Search for the cell housing the specified text and yield its (X, Y) center coordinate. 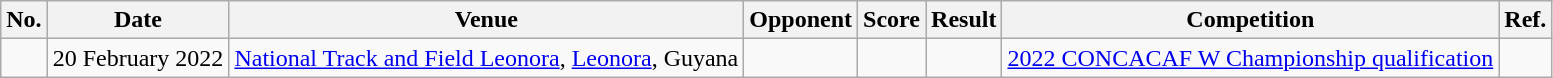
Opponent (801, 20)
Venue (486, 20)
Competition (1250, 20)
20 February 2022 (138, 58)
Score (892, 20)
2022 CONCACAF W Championship qualification (1250, 58)
Result (964, 20)
Ref. (1526, 20)
Date (138, 20)
No. (24, 20)
National Track and Field Leonora, Leonora, Guyana (486, 58)
